Determine the [X, Y] coordinate at the center of the cell enclosing the given text.  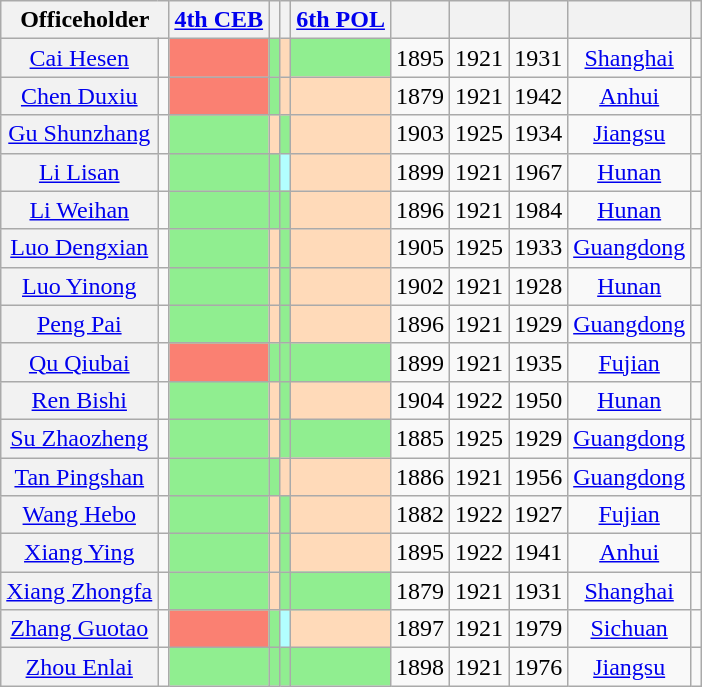
Li Weihan [80, 210]
Gu Shunzhang [80, 134]
1897 [420, 629]
Qu Qiubai [80, 362]
Li Lisan [80, 172]
1882 [420, 515]
1942 [538, 96]
1976 [538, 667]
Peng Pai [80, 324]
Xiang Ying [80, 553]
1935 [538, 362]
Sichuan [630, 629]
1886 [420, 477]
1941 [538, 553]
Xiang Zhongfa [80, 591]
Tan Pingshan [80, 477]
1967 [538, 172]
1927 [538, 515]
1934 [538, 134]
4th CEB [219, 20]
6th POL [341, 20]
1903 [420, 134]
Luo Yinong [80, 286]
Ren Bishi [80, 400]
Wang Hebo [80, 515]
Luo Dengxian [80, 248]
1979 [538, 629]
Chen Duxiu [80, 96]
Su Zhaozheng [80, 438]
1902 [420, 286]
1905 [420, 248]
1956 [538, 477]
1933 [538, 248]
Officeholder [85, 20]
1898 [420, 667]
1904 [420, 400]
1928 [538, 286]
1984 [538, 210]
1885 [420, 438]
Cai Hesen [80, 58]
Zhang Guotao [80, 629]
Zhou Enlai [80, 667]
1950 [538, 400]
